Pinpoint the cell where the given text exists, returning its [X, Y] midpoint coordinate. 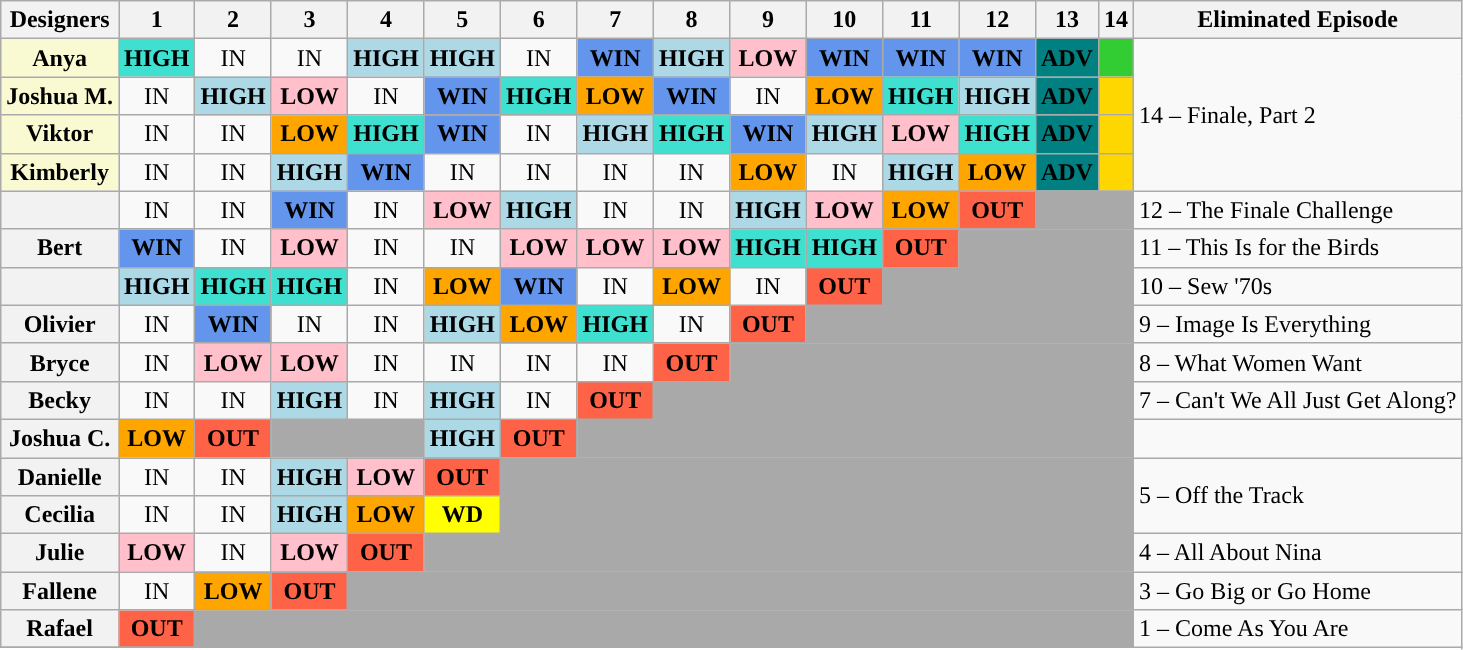
11 [921, 20]
1 [156, 20]
10 [844, 20]
Bryce [60, 362]
14 [1116, 20]
Rafael [60, 629]
Anya [60, 58]
14 – Finale, Part 2 [1298, 115]
Julie [60, 553]
Kimberly [60, 172]
12 [997, 20]
5 [462, 20]
9 – Image Is Everything [1298, 324]
4 [386, 20]
Cecilia [60, 515]
Becky [60, 400]
3 – Go Big or Go Home [1298, 591]
Fallene [60, 591]
9 [768, 20]
10 – Sew '70s [1298, 286]
3 [309, 20]
Designers [60, 20]
4 – All About Nina [1298, 553]
Eliminated Episode [1298, 20]
Bert [60, 248]
7 [615, 20]
13 [1066, 20]
1 – Come As You Are [1298, 629]
11 – This Is for the Birds [1298, 248]
5 – Off the Track [1298, 496]
Danielle [60, 477]
8 [691, 20]
2 [233, 20]
7 – Can't We All Just Get Along? [1298, 400]
Joshua C. [60, 438]
WD [462, 515]
Olivier [60, 324]
12 – The Finale Challenge [1298, 210]
Viktor [60, 134]
6 [539, 20]
8 – What Women Want [1298, 362]
Joshua M. [60, 96]
